Extract the (X, Y) coordinate from the center of the cell holding the provided text.  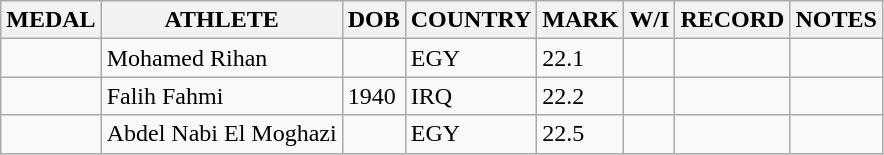
MEDAL (51, 20)
RECORD (732, 20)
NOTES (836, 20)
MARK (580, 20)
22.2 (580, 96)
DOB (374, 20)
COUNTRY (471, 20)
W/I (650, 20)
Falih Fahmi (222, 96)
IRQ (471, 96)
Abdel Nabi El Moghazi (222, 134)
Mohamed Rihan (222, 58)
1940 (374, 96)
22.5 (580, 134)
22.1 (580, 58)
ATHLETE (222, 20)
